For the text-containing cell, return its midpoint in (x, y) coordinate format. 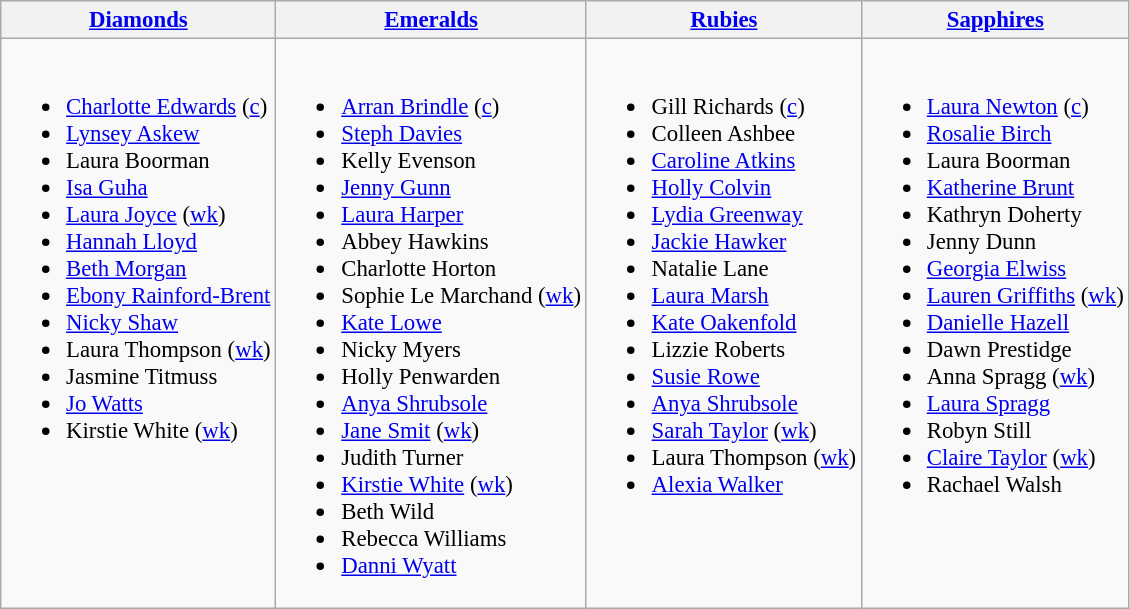
Rubies (724, 20)
Sapphires (995, 20)
Diamonds (138, 20)
Emeralds (431, 20)
